Capture the cell that displays the provided text and extract its [x, y] central coordinate. 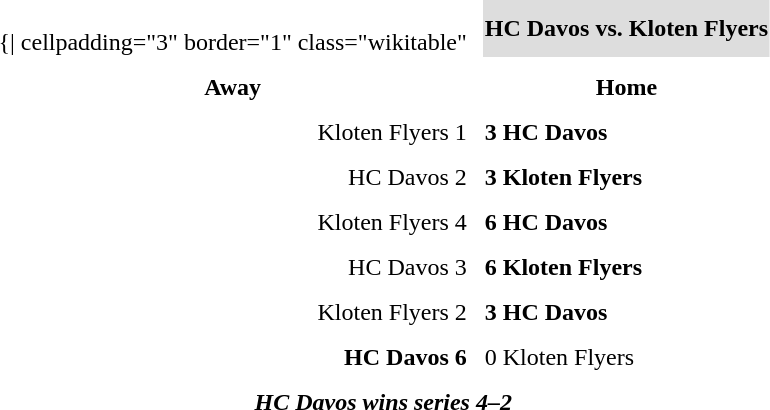
6 HC Davos [626, 222]
3 Kloten Flyers [626, 177]
HC Davos vs. Kloten Flyers [626, 28]
6 Kloten Flyers [626, 267]
Home [626, 87]
0 Kloten Flyers [626, 357]
